Detect which cell encompasses the target text, then output its (x, y) center coordinate. 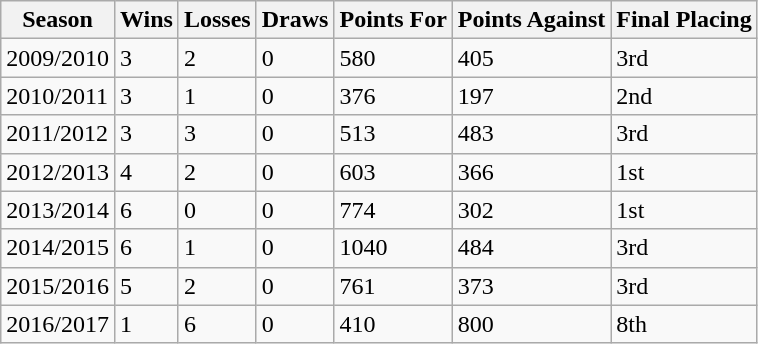
761 (393, 286)
774 (393, 210)
410 (393, 324)
197 (531, 96)
Draws (295, 20)
Points For (393, 20)
2010/2011 (58, 96)
483 (531, 134)
2016/2017 (58, 324)
366 (531, 172)
2nd (684, 96)
373 (531, 286)
8th (684, 324)
376 (393, 96)
580 (393, 58)
603 (393, 172)
Wins (146, 20)
4 (146, 172)
513 (393, 134)
Season (58, 20)
484 (531, 248)
1040 (393, 248)
2009/2010 (58, 58)
800 (531, 324)
2013/2014 (58, 210)
5 (146, 286)
2014/2015 (58, 248)
2011/2012 (58, 134)
302 (531, 210)
2012/2013 (58, 172)
405 (531, 58)
Final Placing (684, 20)
2015/2016 (58, 286)
Losses (217, 20)
Points Against (531, 20)
